Find where the given text appears and provide that cell's center as [x, y] coordinate. 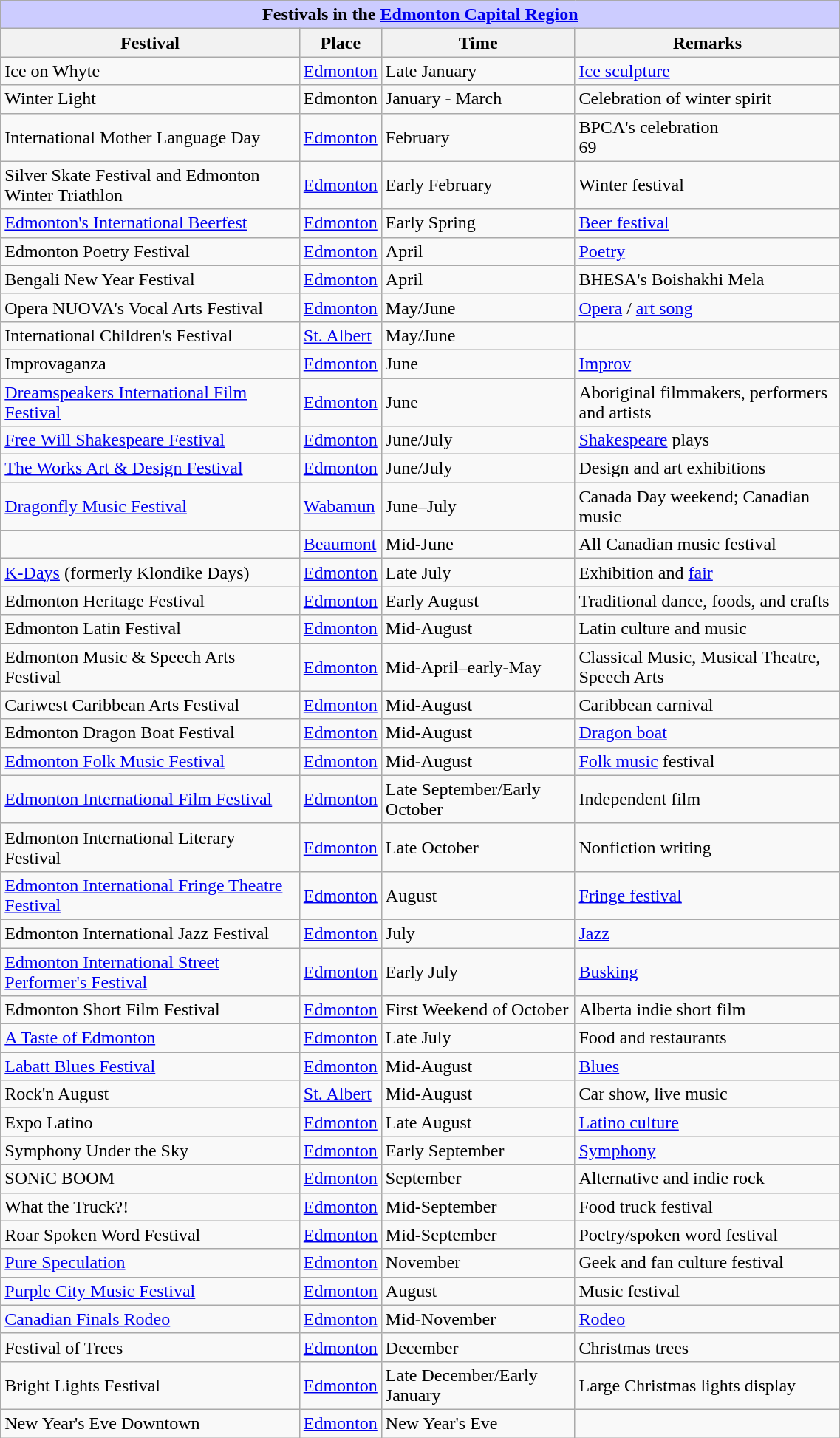
New Year's Eve Downtown [151, 1423]
Remarks [708, 43]
Opera NUOVA's Vocal Arts Festival [151, 307]
Early July [478, 971]
Winter Light [151, 99]
Shakespeare plays [708, 440]
Dragon boat [708, 733]
Busking [708, 971]
Folk music festival [708, 761]
Independent film [708, 800]
Mid-November [478, 1319]
Christmas trees [708, 1347]
December [478, 1347]
Car show, live music [708, 1094]
Place [340, 43]
Jazz [708, 933]
International Mother Language Day [151, 137]
Late August [478, 1122]
Festival [151, 43]
Improvaganza [151, 364]
Beaumont [340, 545]
Edmonton's International Beerfest [151, 223]
Canada Day weekend; Canadian music [708, 507]
Fringe festival [708, 896]
The Works Art & Design Festival [151, 468]
Improv [708, 364]
Large Christmas lights display [708, 1385]
Free Will Shakespeare Festival [151, 440]
Geek and fan culture festival [708, 1263]
Edmonton International Jazz Festival [151, 933]
Late December/Early January [478, 1385]
Edmonton Folk Music Festival [151, 761]
Caribbean carnival [708, 705]
Time [478, 43]
Mid-June [478, 545]
Bright Lights Festival [151, 1385]
Celebration of winter spirit [708, 99]
Symphony [708, 1151]
Edmonton International Fringe Theatre Festival [151, 896]
Nonfiction writing [708, 847]
Wabamun [340, 507]
September [478, 1179]
Traditional dance, foods, and crafts [708, 601]
Opera / art song [708, 307]
June–July [478, 507]
Festivals in the Edmonton Capital Region [420, 15]
International Children's Festival [151, 335]
Food and restaurants [708, 1038]
Blues [708, 1066]
Ice sculpture [708, 71]
Purple City Music Festival [151, 1291]
Edmonton Music & Speech Arts Festival [151, 667]
Pure Speculation [151, 1263]
Latin culture and music [708, 629]
SONiC BOOM [151, 1179]
What the Truck?! [151, 1207]
Expo Latino [151, 1122]
BHESA's Boishakhi Mela [708, 279]
January - March [478, 99]
Edmonton Heritage Festival [151, 601]
Symphony Under the Sky [151, 1151]
Edmonton International Film Festival [151, 800]
Edmonton Latin Festival [151, 629]
Exhibition and fair [708, 573]
Music festival [708, 1291]
Early Spring [478, 223]
Bengali New Year Festival [151, 279]
Rodeo [708, 1319]
Late January [478, 71]
Alternative and indie rock [708, 1179]
Canadian Finals Rodeo [151, 1319]
July [478, 933]
Ice on Whyte [151, 71]
Late September/Early October [478, 800]
BPCA's celebration69 [708, 137]
Alberta indie short film [708, 1010]
Edmonton International Street Performer's Festival [151, 971]
K-Days (formerly Klondike Days) [151, 573]
Late October [478, 847]
Early February [478, 185]
Latino culture [708, 1122]
Beer festival [708, 223]
Rock'n August [151, 1094]
Edmonton Short Film Festival [151, 1010]
Aboriginal filmmakers, performers and artists [708, 402]
Edmonton International Literary Festival [151, 847]
Roar Spoken Word Festival [151, 1235]
Edmonton Dragon Boat Festival [151, 733]
Dreamspeakers International Film Festival [151, 402]
Early August [478, 601]
November [478, 1263]
Poetry/spoken word festival [708, 1235]
Poetry [708, 251]
A Taste of Edmonton [151, 1038]
February [478, 137]
Mid-April–early-May [478, 667]
Design and art exhibitions [708, 468]
Winter festival [708, 185]
Classical Music, Musical Theatre, Speech Arts [708, 667]
Labatt Blues Festival [151, 1066]
Silver Skate Festival and Edmonton Winter Triathlon [151, 185]
Dragonfly Music Festival [151, 507]
Food truck festival [708, 1207]
Edmonton Poetry Festival [151, 251]
New Year's Eve [478, 1423]
First Weekend of October [478, 1010]
Cariwest Caribbean Arts Festival [151, 705]
Festival of Trees [151, 1347]
All Canadian music festival [708, 545]
Early September [478, 1151]
